Detect which cell encompasses the target text, then output its (x, y) center coordinate. 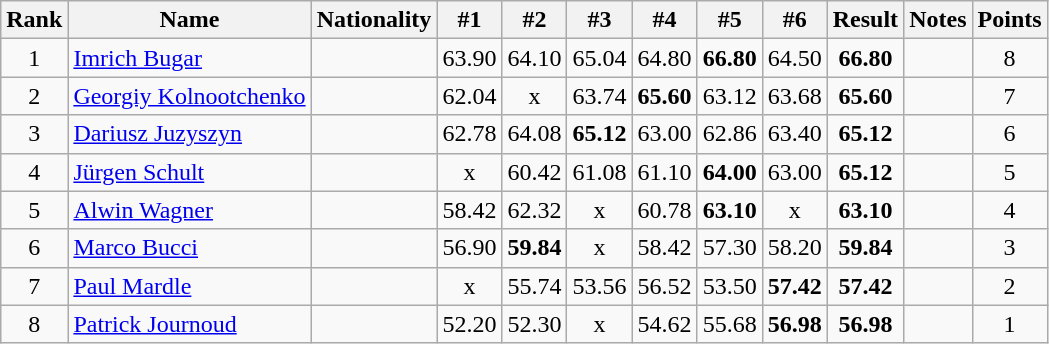
52.30 (534, 324)
62.78 (470, 134)
64.08 (534, 134)
63.40 (794, 134)
55.74 (534, 286)
Points (1010, 20)
Imrich Bugar (190, 58)
55.68 (730, 324)
62.86 (730, 134)
Alwin Wagner (190, 210)
60.42 (534, 172)
64.50 (794, 58)
#2 (534, 20)
Nationality (374, 20)
#5 (730, 20)
Result (865, 20)
54.62 (664, 324)
64.10 (534, 58)
65.04 (600, 58)
#4 (664, 20)
Notes (938, 20)
Rank (34, 20)
Patrick Journoud (190, 324)
63.74 (600, 96)
52.20 (470, 324)
63.90 (470, 58)
53.50 (730, 286)
61.10 (664, 172)
63.68 (794, 96)
Marco Bucci (190, 248)
#1 (470, 20)
62.04 (470, 96)
Dariusz Juzyszyn (190, 134)
62.32 (534, 210)
58.20 (794, 248)
60.78 (664, 210)
Name (190, 20)
64.80 (664, 58)
Jürgen Schult (190, 172)
Georgiy Kolnootchenko (190, 96)
63.12 (730, 96)
57.30 (730, 248)
Paul Mardle (190, 286)
56.90 (470, 248)
#6 (794, 20)
61.08 (600, 172)
56.52 (664, 286)
53.56 (600, 286)
#3 (600, 20)
64.00 (730, 172)
